Extract the (x, y) coordinate from the center of the cell holding the provided text.  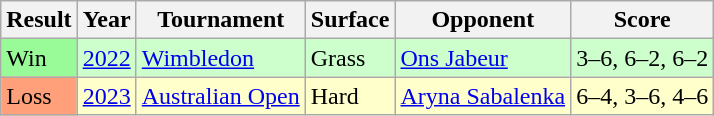
Result (39, 20)
Loss (39, 96)
Aryna Sabalenka (483, 96)
Australian Open (220, 96)
Hard (350, 96)
Score (642, 20)
Wimbledon (220, 58)
6–4, 3–6, 4–6 (642, 96)
Surface (350, 20)
Opponent (483, 20)
Tournament (220, 20)
2022 (106, 58)
Ons Jabeur (483, 58)
Grass (350, 58)
Win (39, 58)
3–6, 6–2, 6–2 (642, 58)
Year (106, 20)
2023 (106, 96)
